Search for the cell housing the specified text and yield its (x, y) center coordinate. 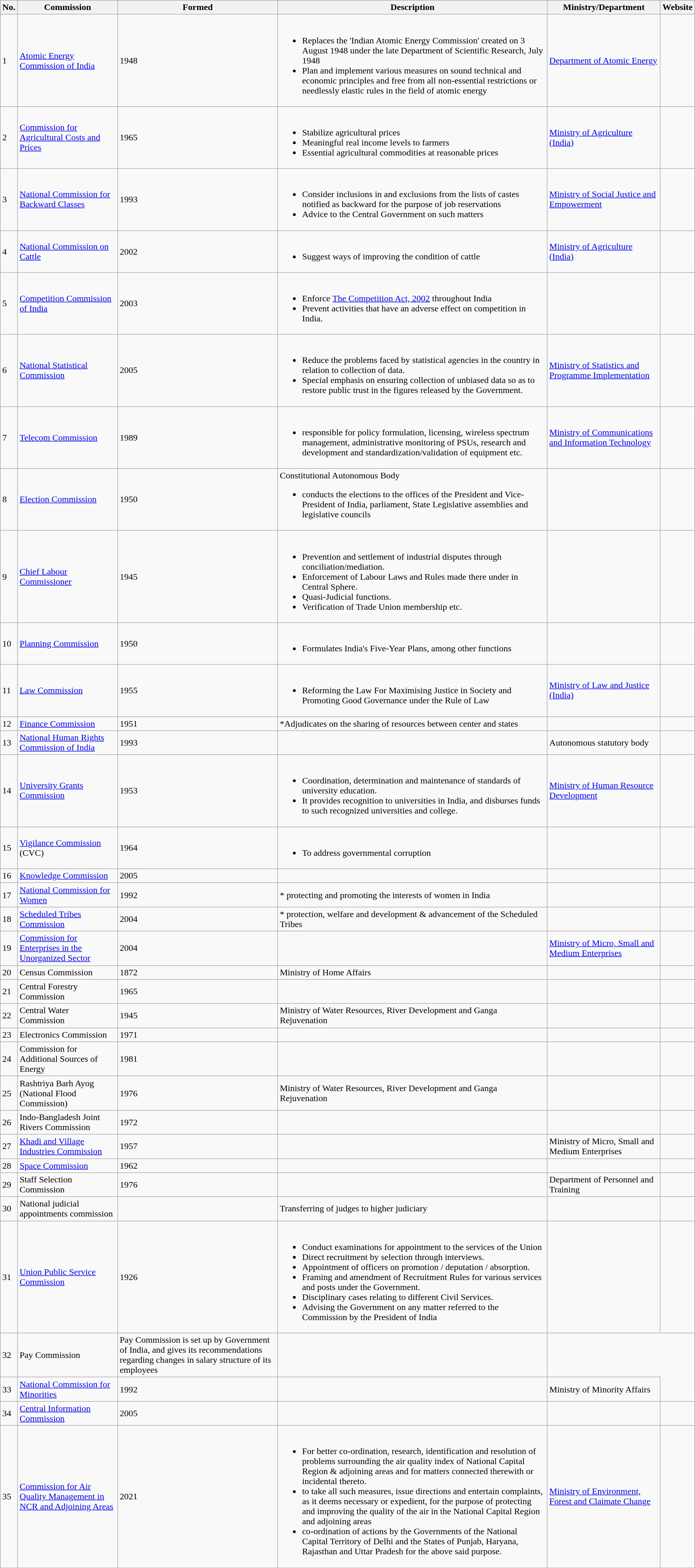
Vigilance Commission (CVC) (68, 848)
20 (9, 972)
National judicial appointments commission (68, 1209)
*Adjudicates on the sharing of resources between center and states (412, 723)
Department of Personnel and Training (604, 1185)
Finance Commission (68, 723)
1964 (198, 848)
National Statistical Commission (68, 370)
Formed (198, 7)
3 (9, 200)
Knowledge Commission (68, 876)
Transferring of judges to higher judiciary (412, 1209)
Suggest ways of improving the condition of cattle (412, 252)
Ministry of Social Justice and Empowerment (604, 200)
Ministry of Home Affairs (412, 972)
10 (9, 644)
13 (9, 743)
Ministry of Communications and Information Technology (604, 437)
1989 (198, 437)
Planning Commission (68, 644)
1955 (198, 690)
2021 (198, 1496)
17 (9, 895)
Chief Labour Commissioner (68, 576)
Ministry/Department (604, 7)
Atomic Energy Commission of India (68, 60)
Ministry of Minority Affairs (604, 1389)
32 (9, 1355)
Commission for Enterprises in the Unorganized Sector (68, 948)
27 (9, 1146)
* protecting and promoting the interests of women in India (412, 895)
Reforming the Law For Maximising Justice in Society and Promoting Good Governance under the Rule of Law (412, 690)
Commission for Additional Sources of Energy (68, 1059)
Enforce The Competition Act, 2002 throughout IndiaPrevent activities that have an adverse effect on competition in India. (412, 304)
21 (9, 992)
National Commission on Cattle (68, 252)
1972 (198, 1122)
28 (9, 1166)
Election Commission (68, 500)
Stabilize agricultural pricesMeaningful real income levels to farmersEssential agricultural commodities at reasonable prices (412, 137)
1 (9, 60)
Formulates India's Five-Year Plans, among other functions (412, 644)
30 (9, 1209)
Ministry of Law and Justice (India) (604, 690)
Law Commission (68, 690)
Website (678, 7)
Commission (68, 7)
5 (9, 304)
1926 (198, 1277)
Central Forestry Commission (68, 992)
33 (9, 1389)
Department of Atomic Energy (604, 60)
2003 (198, 304)
University Grants Commission (68, 791)
Pay Commission (68, 1355)
Central Information Commission (68, 1413)
29 (9, 1185)
Telecom Commission (68, 437)
9 (9, 576)
Census Commission (68, 972)
22 (9, 1015)
National Commission for Backward Classes (68, 200)
19 (9, 948)
Ministry of Statistics and Programme Implementation (604, 370)
Electronics Commission (68, 1035)
23 (9, 1035)
16 (9, 876)
34 (9, 1413)
Autonomous statutory body (604, 743)
Description (412, 7)
Scheduled Tribes Commission (68, 919)
24 (9, 1059)
15 (9, 848)
1953 (198, 791)
Staff Selection Commission (68, 1185)
1872 (198, 972)
2 (9, 137)
Indo-Bangladesh Joint Rivers Commission (68, 1122)
1951 (198, 723)
1962 (198, 1166)
8 (9, 500)
4 (9, 252)
Central Water Commission (68, 1015)
* protection, welfare and development & advancement of the Scheduled Tribes (412, 919)
Khadi and Village Industries Commission (68, 1146)
Rashtriya Barh Ayog (National Flood Commission) (68, 1093)
6 (9, 370)
Union Public Service Commission (68, 1277)
Commission for Air Quality Management in NCR and Adjoining Areas (68, 1496)
18 (9, 919)
1981 (198, 1059)
12 (9, 723)
Pay Commission is set up by Government of India, and gives its recommendations regarding changes in salary structure of its employees (198, 1355)
Competition Commission of India (68, 304)
Space Commission (68, 1166)
National Commission for Women (68, 895)
26 (9, 1122)
31 (9, 1277)
Ministry of Human Resource Development (604, 791)
Commission for Agricultural Costs and Prices (68, 137)
7 (9, 437)
No. (9, 7)
Ministry of Environment, Forest and Claimate Change (604, 1496)
National Human Rights Commission of India (68, 743)
To address governmental corruption (412, 848)
35 (9, 1496)
1948 (198, 60)
25 (9, 1093)
1971 (198, 1035)
11 (9, 690)
2002 (198, 252)
National Commission for Minorities (68, 1389)
14 (9, 791)
1957 (198, 1146)
